Locate the cell with the specified text and output its (x, y) center coordinate. 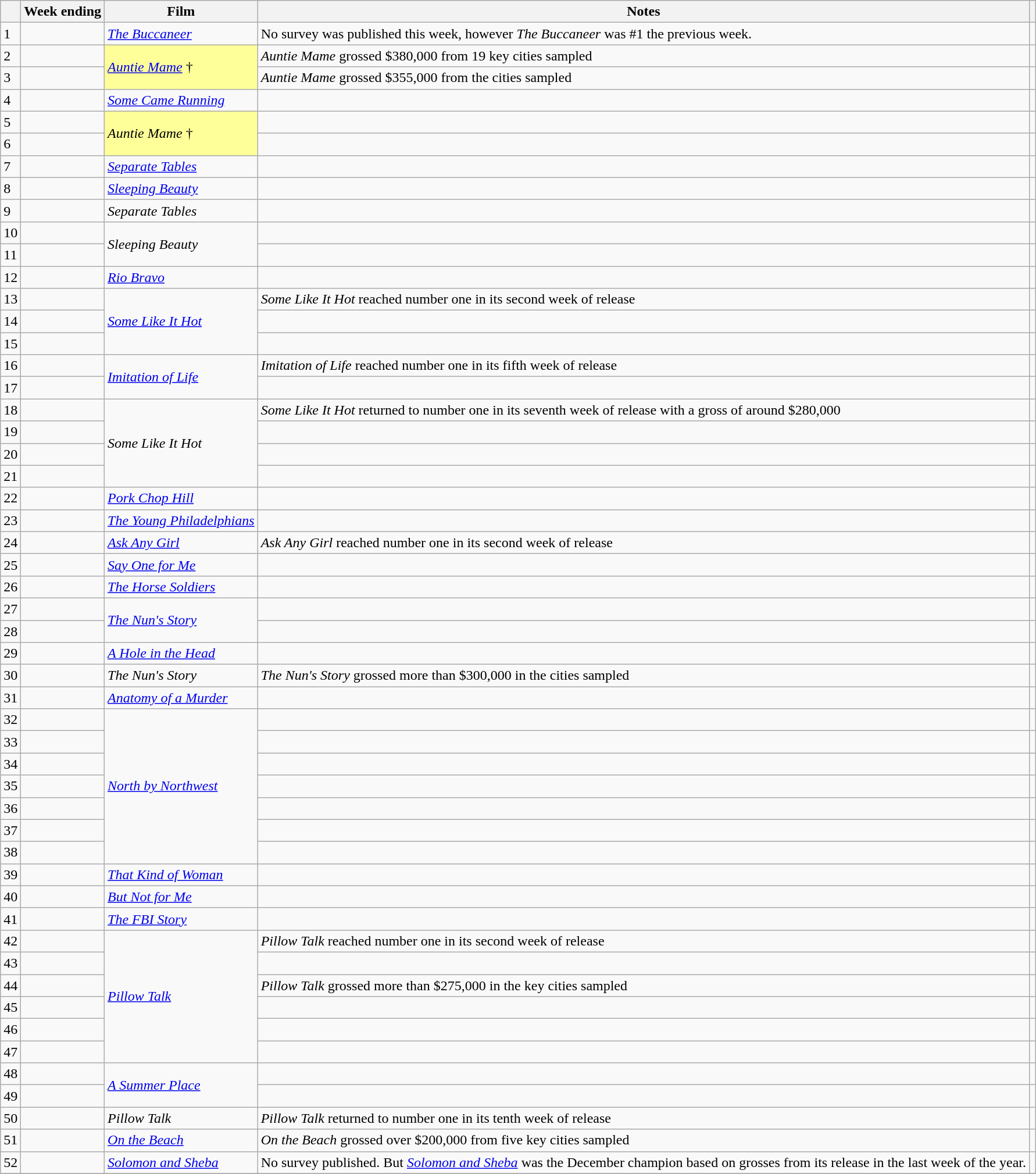
49 (10, 1096)
Pillow Talk reached number one in its second week of release (643, 941)
But Not for Me (181, 897)
41 (10, 919)
3 (10, 78)
Some Like It Hot reached number one in its second week of release (643, 299)
A Hole in the Head (181, 654)
35 (10, 786)
The Nun's Story grossed more than $300,000 in the cities sampled (643, 676)
20 (10, 454)
21 (10, 476)
North by Northwest (181, 786)
40 (10, 897)
Solomon and Sheba (181, 1162)
Auntie Mame grossed $355,000 from the cities sampled (643, 78)
51 (10, 1140)
26 (10, 587)
Pork Chop Hill (181, 498)
7 (10, 166)
28 (10, 631)
46 (10, 1030)
47 (10, 1052)
Ask Any Girl reached number one in its second week of release (643, 543)
2 (10, 56)
23 (10, 520)
Say One for Me (181, 565)
The Horse Soldiers (181, 587)
5 (10, 122)
Imitation of Life reached number one in its fifth week of release (643, 366)
The Young Philadelphians (181, 520)
Some Came Running (181, 100)
37 (10, 830)
24 (10, 543)
6 (10, 144)
On the Beach (181, 1140)
The FBI Story (181, 919)
Week ending (63, 12)
1 (10, 34)
50 (10, 1118)
25 (10, 565)
44 (10, 986)
Pillow Talk grossed more than $275,000 in the key cities sampled (643, 986)
13 (10, 299)
29 (10, 654)
9 (10, 210)
12 (10, 277)
14 (10, 322)
22 (10, 498)
33 (10, 742)
52 (10, 1162)
Film (181, 12)
No survey published. But Solomon and Sheba was the December champion based on grosses from its release in the last week of the year. (643, 1162)
45 (10, 1008)
17 (10, 388)
10 (10, 233)
That Kind of Woman (181, 875)
38 (10, 852)
4 (10, 100)
Notes (643, 12)
43 (10, 963)
The Buccaneer (181, 34)
Pillow Talk returned to number one in its tenth week of release (643, 1118)
16 (10, 366)
Auntie Mame grossed $380,000 from 19 key cities sampled (643, 56)
Rio Bravo (181, 277)
Some Like It Hot returned to number one in its seventh week of release with a gross of around $280,000 (643, 410)
27 (10, 609)
A Summer Place (181, 1085)
42 (10, 941)
Imitation of Life (181, 377)
11 (10, 255)
39 (10, 875)
48 (10, 1074)
32 (10, 720)
34 (10, 764)
18 (10, 410)
8 (10, 188)
19 (10, 432)
30 (10, 676)
Anatomy of a Murder (181, 698)
31 (10, 698)
15 (10, 344)
No survey was published this week, however The Buccaneer was #1 the previous week. (643, 34)
36 (10, 808)
On the Beach grossed over $200,000 from five key cities sampled (643, 1140)
Ask Any Girl (181, 543)
